For the text-containing cell, return its midpoint in [x, y] coordinate format. 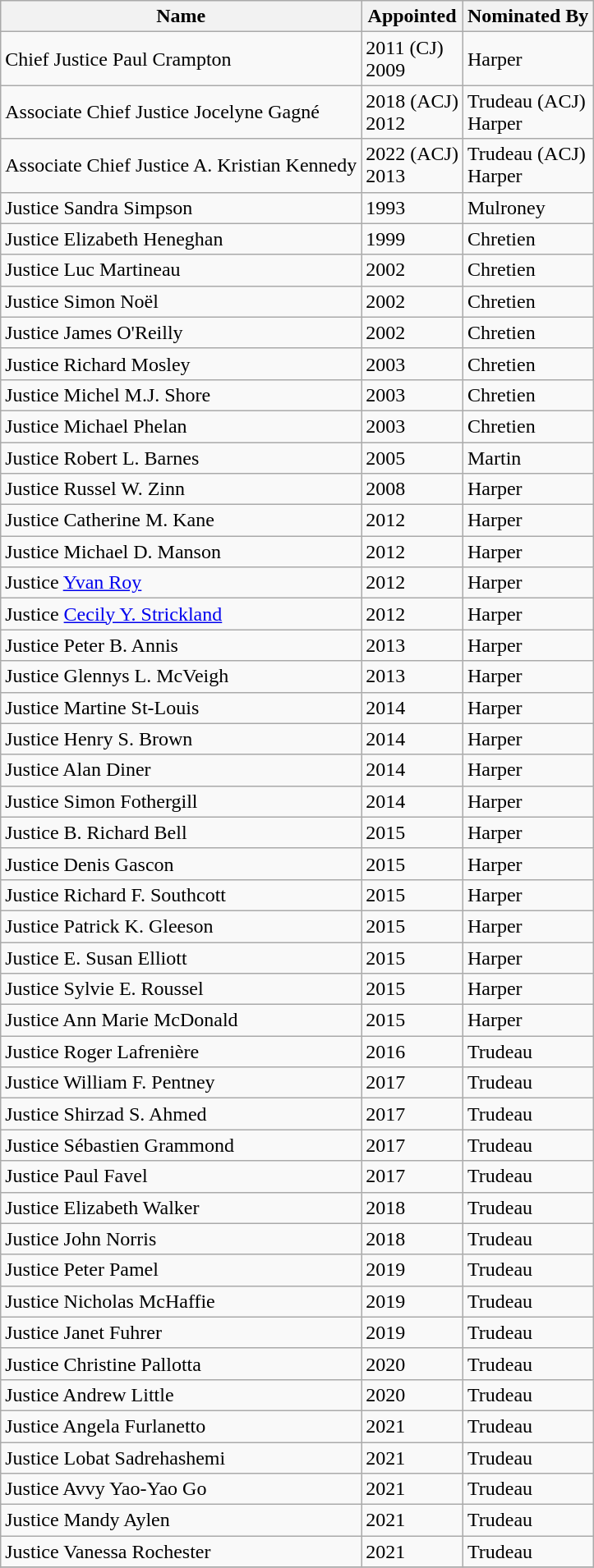
2008 [412, 489]
1993 [412, 208]
Justice Lobat Sadrehashemi [181, 1457]
Nominated By [527, 16]
Justice Martine St-Louis [181, 708]
Justice Luc Martineau [181, 270]
Justice Robert L. Barnes [181, 457]
Justice Glennys L. McVeigh [181, 676]
Associate Chief Justice A. Kristian Kennedy [181, 166]
Associate Chief Justice Jocelyne Gagné [181, 112]
Justice Andrew Little [181, 1395]
Martin [527, 457]
Justice Elizabeth Walker [181, 1208]
Justice Cecily Y. Strickland [181, 614]
2005 [412, 457]
Justice Richard F. Southcott [181, 895]
Justice B. Richard Bell [181, 832]
Chief Justice Paul Crampton [181, 59]
Justice Paul Favel [181, 1176]
Justice Roger Lafrenière [181, 1052]
Justice Nicholas McHaffie [181, 1301]
2011 (CJ) 2009 [412, 59]
Justice John Norris [181, 1239]
Justice Catherine M. Kane [181, 520]
Justice Mandy Aylen [181, 1520]
Name [181, 16]
Justice Patrick K. Gleeson [181, 926]
Justice Avvy Yao-Yao Go [181, 1489]
Justice Michel M.J. Shore [181, 395]
Justice Richard Mosley [181, 364]
1999 [412, 239]
Justice Simon Fothergill [181, 801]
Justice James O'Reilly [181, 332]
Justice Denis Gascon [181, 864]
Justice Christine Pallotta [181, 1364]
2018 (ACJ) 2012 [412, 112]
Appointed [412, 16]
Justice William F. Pentney [181, 1083]
Justice Peter Pamel [181, 1270]
Justice Vanessa Rochester [181, 1552]
2022 (ACJ) 2013 [412, 166]
Justice Russel W. Zinn [181, 489]
Justice Michael D. Manson [181, 552]
Justice Angela Furlanetto [181, 1426]
Justice E. Susan Elliott [181, 958]
Justice Janet Fuhrer [181, 1332]
Justice Peter B. Annis [181, 645]
Justice Yvan Roy [181, 583]
Justice Michael Phelan [181, 426]
Justice Ann Marie McDonald [181, 1020]
Justice Sylvie E. Roussel [181, 989]
Justice Sébastien Grammond [181, 1145]
Justice Henry S. Brown [181, 739]
Justice Simon Noël [181, 301]
Justice Shirzad S. Ahmed [181, 1114]
Justice Alan Diner [181, 770]
Mulroney [527, 208]
2016 [412, 1052]
Justice Elizabeth Heneghan [181, 239]
Justice Sandra Simpson [181, 208]
